Provide the [X, Y] coordinate of the cell's center where the given text is located.  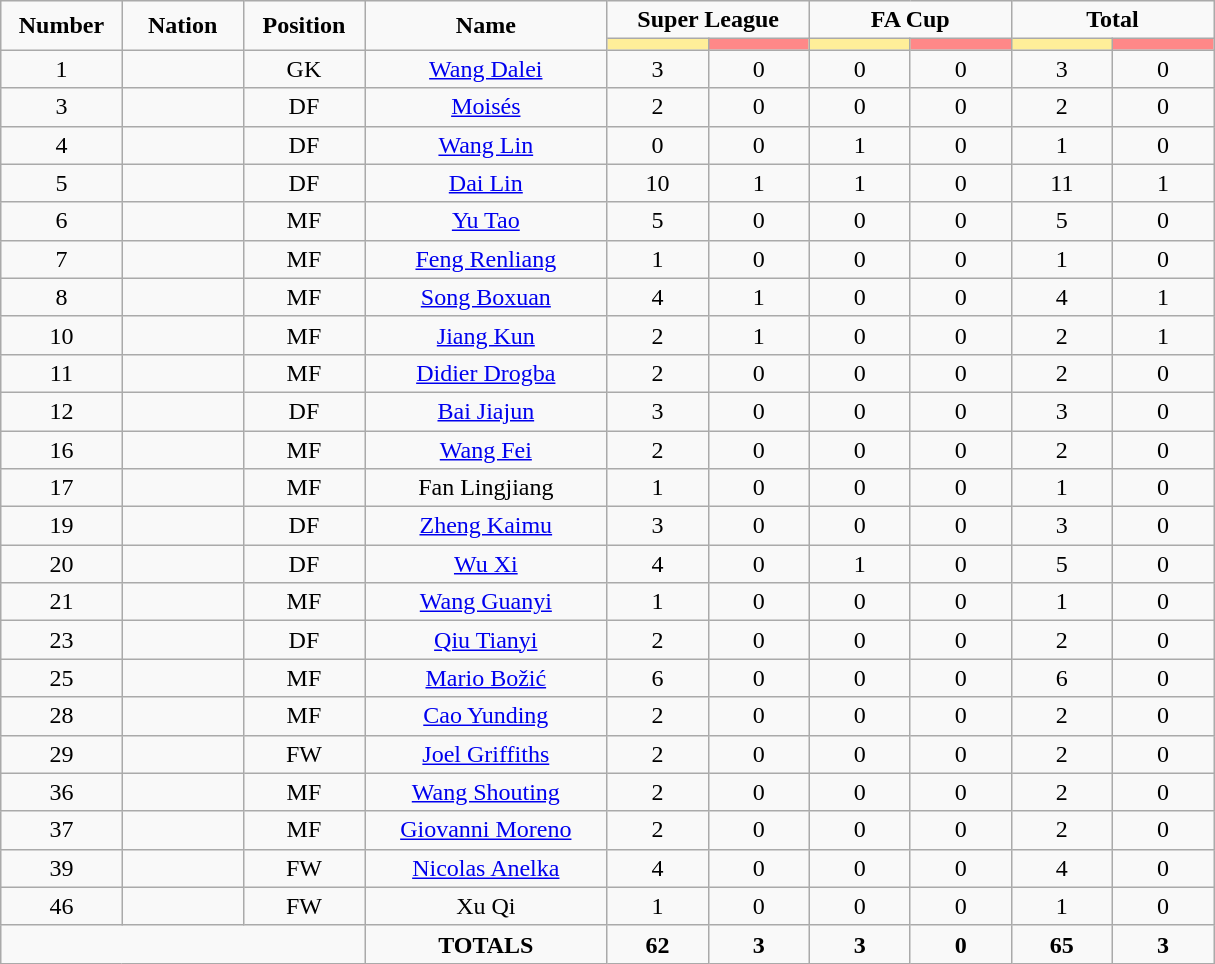
36 [62, 792]
7 [62, 259]
28 [62, 716]
Zheng Kaimu [486, 526]
Jiang Kun [486, 335]
Total [1112, 20]
46 [62, 906]
25 [62, 678]
Wang Dalei [486, 69]
Wu Xi [486, 564]
Wang Shouting [486, 792]
Giovanni Moreno [486, 830]
Mario Božić [486, 678]
Dai Lin [486, 183]
16 [62, 449]
Didier Drogba [486, 373]
23 [62, 640]
Number [62, 26]
39 [62, 868]
Position [304, 26]
12 [62, 411]
Yu Tao [486, 221]
Wang Lin [486, 145]
29 [62, 754]
19 [62, 526]
Name [486, 26]
Feng Renliang [486, 259]
Fan Lingjiang [486, 488]
Bai Jiajun [486, 411]
Super League [708, 20]
Song Boxuan [486, 297]
Wang Fei [486, 449]
Moisés [486, 107]
TOTALS [486, 944]
Xu Qi [486, 906]
Nation [182, 26]
GK [304, 69]
17 [62, 488]
21 [62, 602]
65 [1062, 944]
Cao Yunding [486, 716]
Nicolas Anelka [486, 868]
37 [62, 830]
FA Cup [910, 20]
Joel Griffiths [486, 754]
8 [62, 297]
Wang Guanyi [486, 602]
62 [658, 944]
20 [62, 564]
Qiu Tianyi [486, 640]
